Pinpoint the cell where the given text exists, returning its [X, Y] midpoint coordinate. 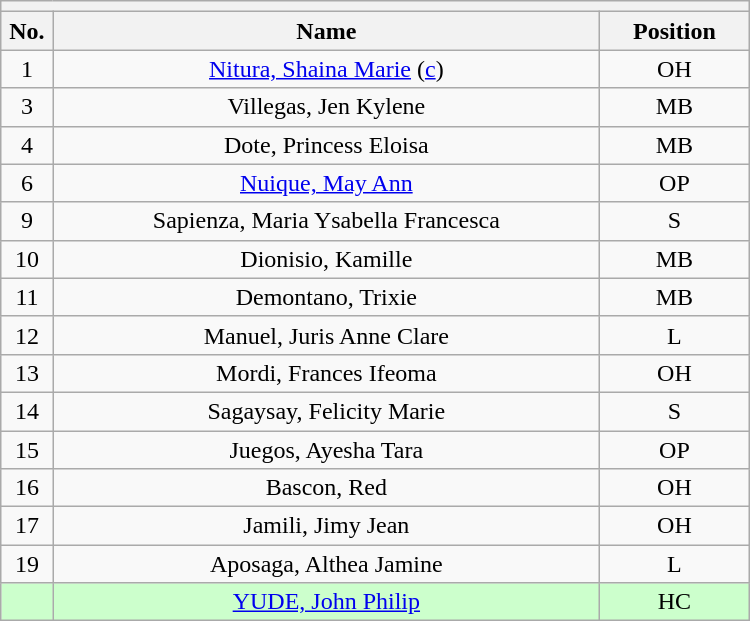
Aposaga, Althea Jamine [326, 564]
1 [27, 69]
Bascon, Red [326, 488]
Nitura, Shaina Marie (c) [326, 69]
19 [27, 564]
Jamili, Jimy Jean [326, 526]
15 [27, 449]
Dionisio, Kamille [326, 259]
12 [27, 335]
10 [27, 259]
Villegas, Jen Kylene [326, 107]
Sagaysay, Felicity Marie [326, 411]
17 [27, 526]
Name [326, 31]
No. [27, 31]
Position [675, 31]
Nuique, May Ann [326, 183]
Dote, Princess Eloisa [326, 145]
YUDE, John Philip [326, 602]
13 [27, 373]
14 [27, 411]
Manuel, Juris Anne Clare [326, 335]
Mordi, Frances Ifeoma [326, 373]
Juegos, Ayesha Tara [326, 449]
Demontano, Trixie [326, 297]
3 [27, 107]
4 [27, 145]
Sapienza, Maria Ysabella Francesca [326, 221]
HC [675, 602]
16 [27, 488]
11 [27, 297]
6 [27, 183]
9 [27, 221]
